Identify which cell holds the provided text, then report its [X, Y] central coordinate. 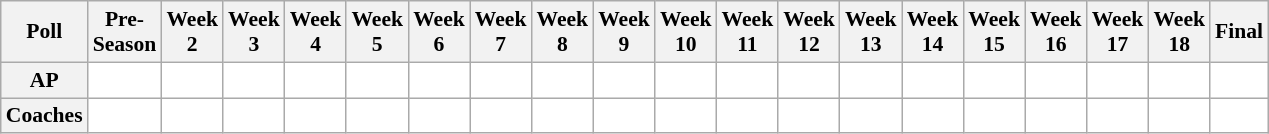
Week10 [686, 32]
Week12 [809, 32]
Week6 [439, 32]
Week4 [316, 32]
Week18 [1179, 32]
Week9 [624, 32]
Week3 [254, 32]
Final [1239, 32]
Poll [44, 32]
Week13 [871, 32]
Week5 [377, 32]
Week17 [1118, 32]
Week11 [748, 32]
Week16 [1056, 32]
Pre-Season [125, 32]
Week8 [562, 32]
AP [44, 80]
Week14 [933, 32]
Week2 [192, 32]
Week7 [501, 32]
Coaches [44, 116]
Week15 [994, 32]
